Pinpoint the cell where the given text exists, returning its [X, Y] midpoint coordinate. 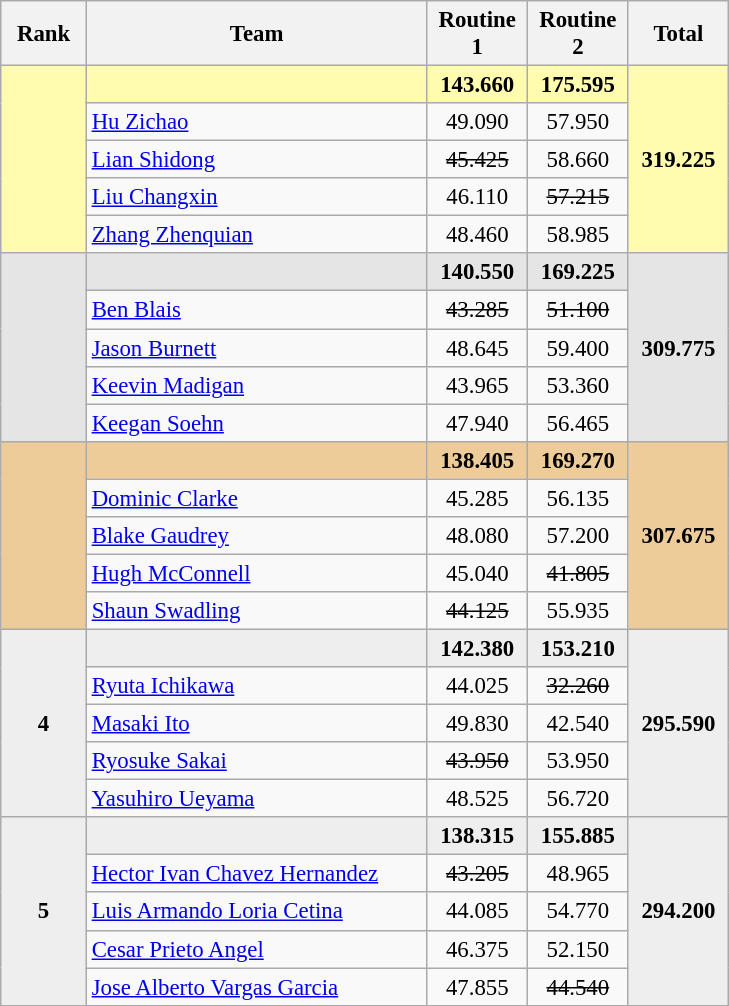
Masaki Ito [256, 724]
56.465 [578, 423]
45.040 [478, 573]
55.935 [578, 611]
56.720 [578, 799]
Hugh McConnell [256, 573]
47.855 [478, 987]
44.085 [478, 912]
Keegan Soehn [256, 423]
Yasuhiro Ueyama [256, 799]
47.940 [478, 423]
52.150 [578, 949]
Jose Alberto Vargas Garcia [256, 987]
Dominic Clarke [256, 498]
49.830 [478, 724]
175.595 [578, 85]
Total [678, 34]
142.380 [478, 648]
58.660 [578, 160]
143.660 [478, 85]
Luis Armando Loria Cetina [256, 912]
43.950 [478, 761]
45.285 [478, 498]
46.110 [478, 197]
51.100 [578, 310]
Hector Ivan Chavez Hernandez [256, 874]
43.965 [478, 385]
Ryuta Ichikawa [256, 686]
4 [44, 723]
54.770 [578, 912]
Team [256, 34]
57.950 [578, 122]
307.675 [678, 535]
57.215 [578, 197]
294.200 [678, 911]
48.460 [478, 235]
140.550 [478, 273]
138.315 [478, 836]
42.540 [578, 724]
169.270 [578, 460]
53.360 [578, 385]
Rank [44, 34]
32.260 [578, 686]
43.205 [478, 874]
Hu Zichao [256, 122]
48.645 [478, 348]
138.405 [478, 460]
41.805 [578, 573]
Lian Shidong [256, 160]
53.950 [578, 761]
57.200 [578, 536]
Liu Changxin [256, 197]
Routine 1 [478, 34]
Routine 2 [578, 34]
155.885 [578, 836]
59.400 [578, 348]
43.285 [478, 310]
56.135 [578, 498]
44.125 [478, 611]
44.540 [578, 987]
48.965 [578, 874]
169.225 [578, 273]
Ben Blais [256, 310]
48.525 [478, 799]
309.775 [678, 348]
45.425 [478, 160]
153.210 [578, 648]
319.225 [678, 160]
Zhang Zhenquian [256, 235]
Blake Gaudrey [256, 536]
Shaun Swadling [256, 611]
Ryosuke Sakai [256, 761]
295.590 [678, 723]
46.375 [478, 949]
Cesar Prieto Angel [256, 949]
49.090 [478, 122]
Keevin Madigan [256, 385]
58.985 [578, 235]
48.080 [478, 536]
5 [44, 911]
44.025 [478, 686]
Jason Burnett [256, 348]
